From the cell containing the given text, extract its center point as [X, Y] coordinate. 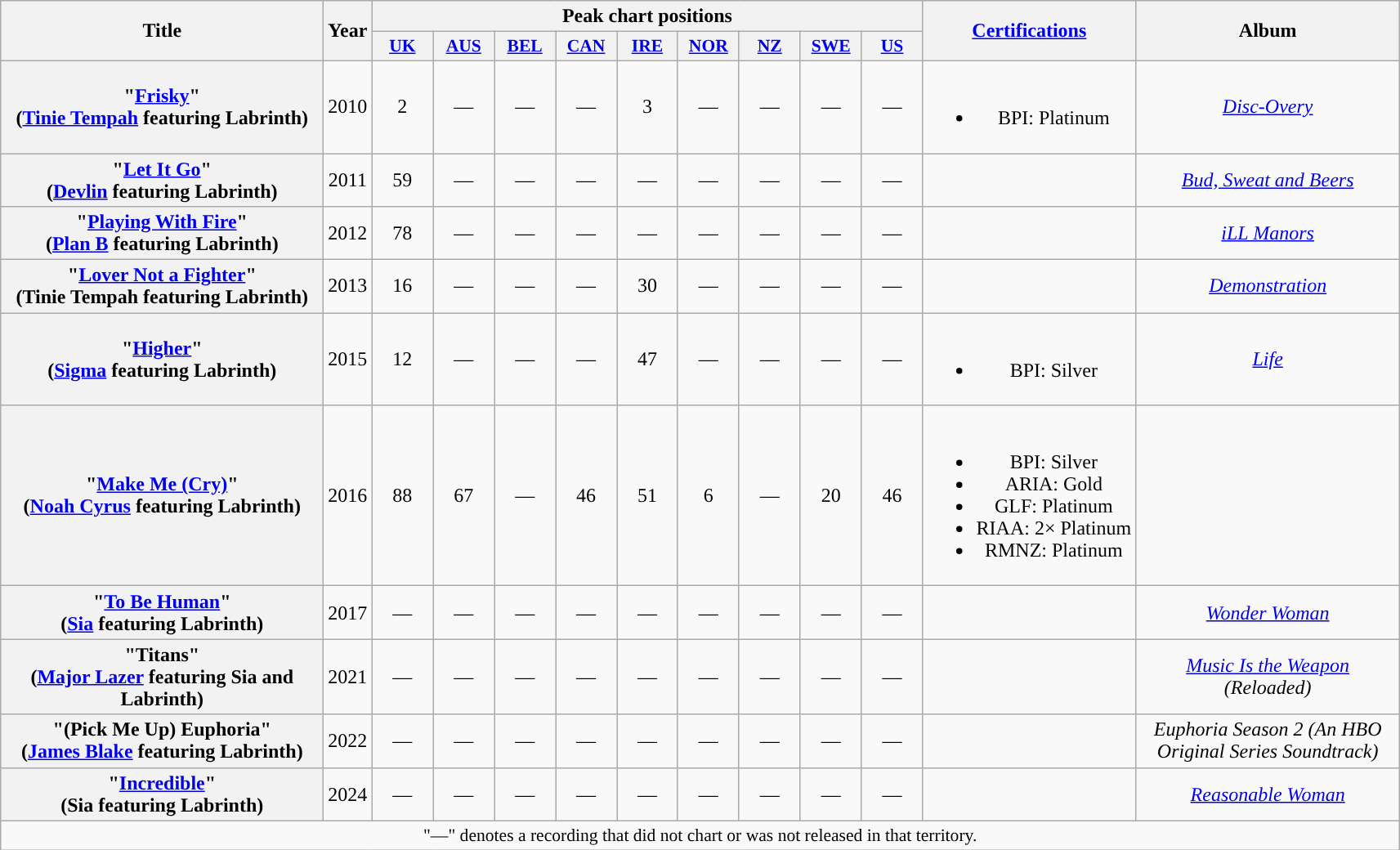
Wonder Woman [1268, 613]
2 [402, 106]
59 [402, 180]
"Playing With Fire"(Plan B featuring Labrinth) [162, 234]
Title [162, 31]
AUS [464, 47]
16 [402, 286]
"Lover Not a Fighter"(Tinie Tempah featuring Labrinth) [162, 286]
Reasonable Woman [1268, 794]
Album [1268, 31]
Bud, Sweat and Beers [1268, 180]
"Frisky"(Tinie Tempah featuring Labrinth) [162, 106]
BEL [525, 47]
BPI: SilverARIA: GoldGLF: PlatinumRIAA: 2× PlatinumRMNZ: Platinum [1030, 495]
"Let It Go"(Devlin featuring Labrinth) [162, 180]
67 [464, 495]
"Titans"(Major Lazer featuring Sia and Labrinth) [162, 677]
20 [830, 495]
"Higher"(Sigma featuring Labrinth) [162, 360]
30 [647, 286]
IRE [647, 47]
Life [1268, 360]
2010 [348, 106]
"(Pick Me Up) Euphoria"(James Blake featuring Labrinth) [162, 740]
NZ [770, 47]
2013 [348, 286]
"To Be Human" (Sia featuring Labrinth) [162, 613]
78 [402, 234]
2021 [348, 677]
Disc-Overy [1268, 106]
SWE [830, 47]
2012 [348, 234]
3 [647, 106]
Peak chart positions [647, 16]
BPI: Platinum [1030, 106]
"Make Me (Cry)" (Noah Cyrus featuring Labrinth) [162, 495]
2024 [348, 794]
Demonstration [1268, 286]
2011 [348, 180]
Music Is the Weapon (Reloaded) [1268, 677]
"Incredible" (Sia featuring Labrinth) [162, 794]
51 [647, 495]
US [892, 47]
2016 [348, 495]
2017 [348, 613]
6 [708, 495]
2015 [348, 360]
iLL Manors [1268, 234]
Certifications [1030, 31]
CAN [587, 47]
"—" denotes a recording that did not chart or was not released in that territory. [700, 835]
Euphoria Season 2 (An HBO Original Series Soundtrack) [1268, 740]
12 [402, 360]
47 [647, 360]
UK [402, 47]
BPI: Silver [1030, 360]
88 [402, 495]
2022 [348, 740]
NOR [708, 47]
Year [348, 31]
